For the text-containing cell, return its midpoint in [X, Y] coordinate format. 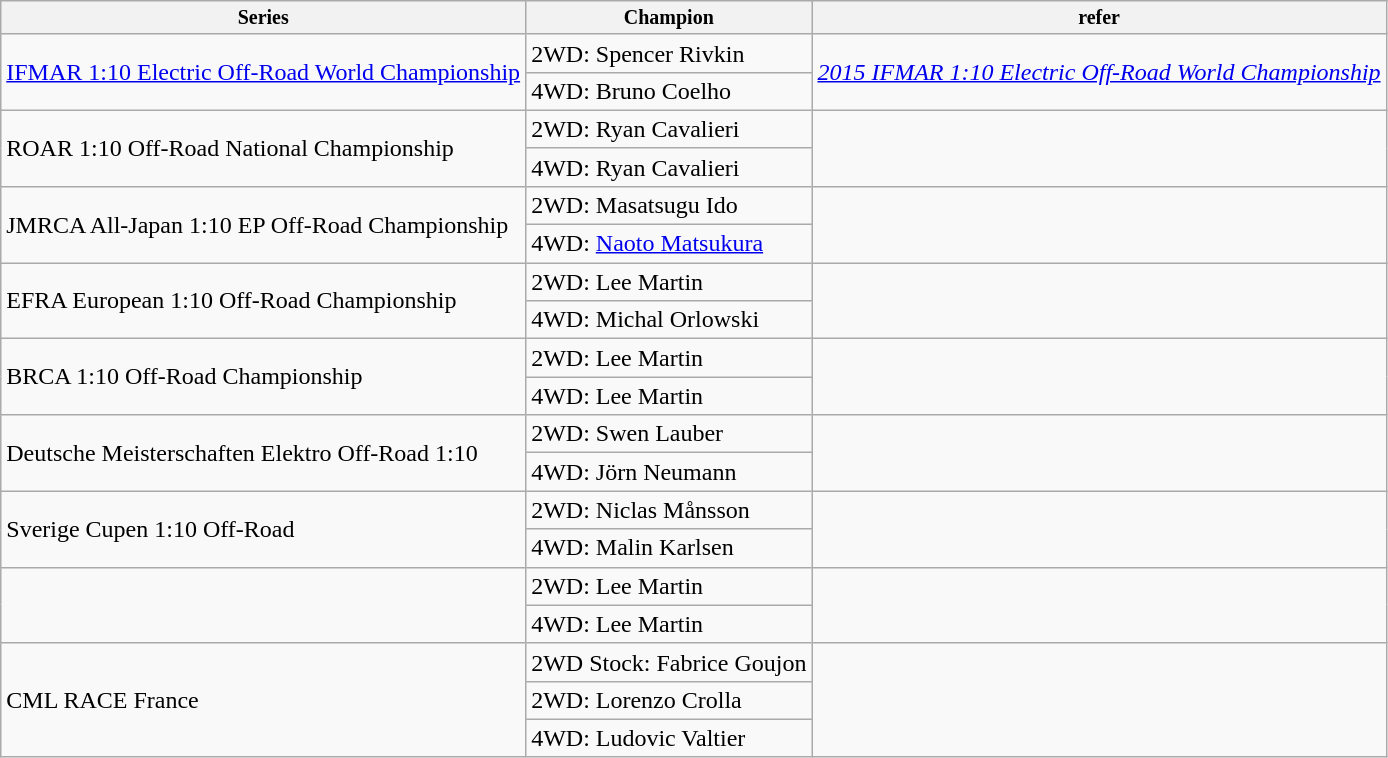
4WD: Naoto Matsukura [669, 244]
Sverige Cupen 1:10 Off-Road [264, 529]
2WD: Swen Lauber [669, 434]
4WD: Michal Orlowski [669, 320]
4WD: Ludovic Valtier [669, 738]
BRCA 1:10 Off-Road Championship [264, 377]
Deutsche Meisterschaften Elektro Off-Road 1:10 [264, 453]
4WD: Jörn Neumann [669, 472]
2015 IFMAR 1:10 Electric Off-Road World Championship [1099, 72]
Series [264, 18]
JMRCA All-Japan 1:10 EP Off-Road Championship [264, 224]
2WD Stock: Fabrice Goujon [669, 662]
4WD: Bruno Coelho [669, 91]
EFRA European 1:10 Off-Road Championship [264, 301]
CML RACE France [264, 700]
IFMAR 1:10 Electric Off-Road World Championship [264, 72]
4WD: Ryan Cavalieri [669, 167]
2WD: Spencer Rivkin [669, 53]
2WD: Lorenzo Crolla [669, 700]
Champion [669, 18]
2WD: Masatsugu Ido [669, 205]
ROAR 1:10 Off-Road National Championship [264, 148]
4WD: Malin Karlsen [669, 548]
2WD: Ryan Cavalieri [669, 129]
refer [1099, 18]
2WD: Niclas Månsson [669, 510]
